Search for the cell housing the specified text and yield its [x, y] center coordinate. 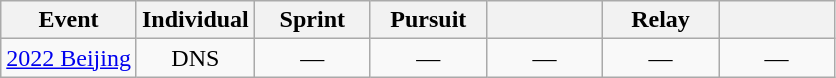
2022 Beijing [69, 58]
DNS [195, 58]
Event [69, 20]
Relay [660, 20]
Pursuit [428, 20]
Individual [195, 20]
Sprint [312, 20]
